Scan for the cell matching the given text and deliver its [x, y] coordinate at center. 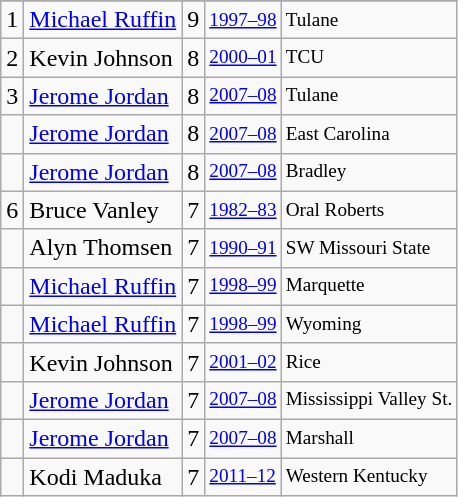
Rice [369, 362]
Oral Roberts [369, 210]
3 [12, 96]
2 [12, 58]
East Carolina [369, 134]
2001–02 [243, 362]
2000–01 [243, 58]
Alyn Thomsen [103, 248]
SW Missouri State [369, 248]
Bradley [369, 172]
Wyoming [369, 324]
1997–98 [243, 20]
6 [12, 210]
TCU [369, 58]
Mississippi Valley St. [369, 400]
Bruce Vanley [103, 210]
Kodi Maduka [103, 477]
Marquette [369, 286]
Marshall [369, 438]
2011–12 [243, 477]
Western Kentucky [369, 477]
9 [194, 20]
1 [12, 20]
1990–91 [243, 248]
1982–83 [243, 210]
